Locate the cell with the specified text and output its [x, y] center coordinate. 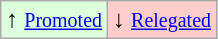
↑ Promoted [54, 20]
↓ Relegated [162, 20]
